Find where the given text appears and provide that cell's center as (x, y) coordinate. 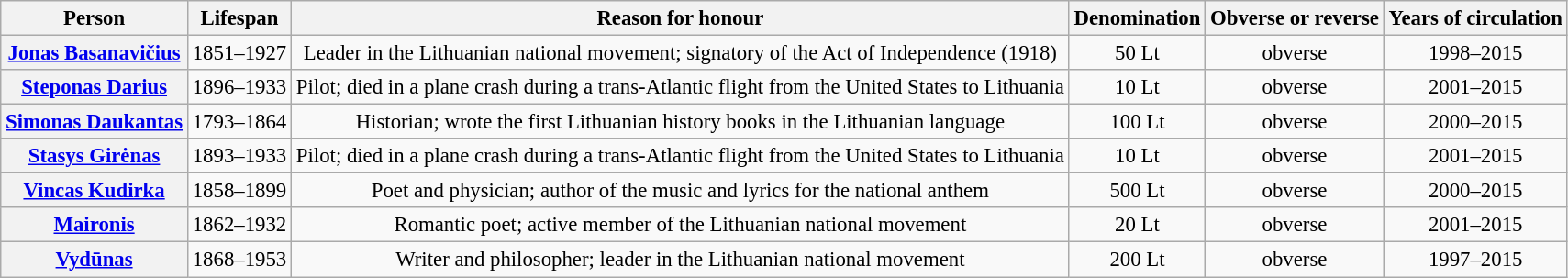
20 Lt (1138, 225)
1998–2015 (1475, 53)
1896–1933 (239, 87)
Steponas Darius (95, 87)
Vincas Kudirka (95, 191)
Poet and physician; author of the music and lyrics for the national anthem (681, 191)
200 Lt (1138, 260)
Years of circulation (1475, 18)
Person (95, 18)
Historian; wrote the first Lithuanian history books in the Lithuanian language (681, 122)
Jonas Basanavičius (95, 53)
Romantic poet; active member of the Lithuanian national movement (681, 225)
Vydūnas (95, 260)
Writer and philosopher; leader in the Lithuanian national movement (681, 260)
500 Lt (1138, 191)
Obverse or reverse (1295, 18)
Denomination (1138, 18)
1862–1932 (239, 225)
100 Lt (1138, 122)
50 Lt (1138, 53)
1997–2015 (1475, 260)
Stasys Girėnas (95, 156)
Lifespan (239, 18)
1893–1933 (239, 156)
1851–1927 (239, 53)
Leader in the Lithuanian national movement; signatory of the Act of Independence (1918) (681, 53)
Simonas Daukantas (95, 122)
1858–1899 (239, 191)
1793–1864 (239, 122)
Reason for honour (681, 18)
1868–1953 (239, 260)
Maironis (95, 225)
